Identify which cell holds the provided text, then report its (x, y) central coordinate. 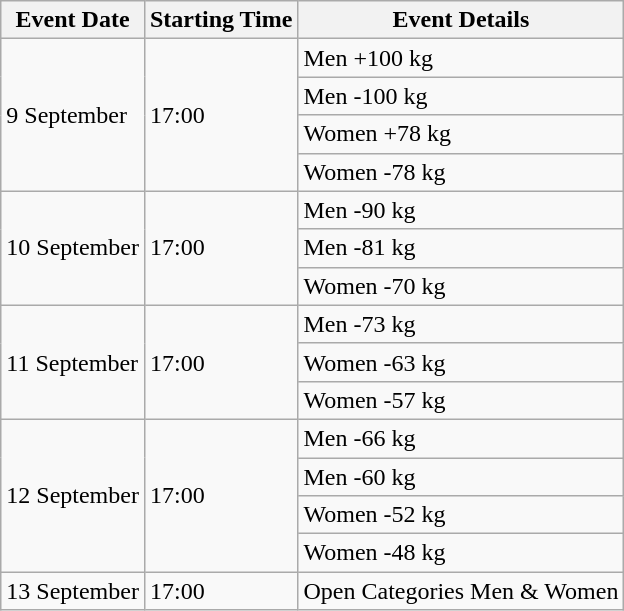
13 September (73, 591)
Women -70 kg (461, 286)
Men -66 kg (461, 438)
Women -52 kg (461, 515)
Women -48 kg (461, 553)
Women -78 kg (461, 172)
Event Date (73, 20)
Event Details (461, 20)
Women +78 kg (461, 134)
11 September (73, 362)
Men -90 kg (461, 210)
Men -81 kg (461, 248)
12 September (73, 495)
Women -57 kg (461, 400)
Men -60 kg (461, 477)
10 September (73, 248)
Open Categories Men & Women (461, 591)
Men -100 kg (461, 96)
9 September (73, 115)
Women -63 kg (461, 362)
Men -73 kg (461, 324)
Men +100 kg (461, 58)
Starting Time (221, 20)
